From the cell containing the given text, extract its center point as [x, y] coordinate. 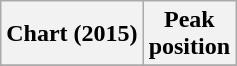
Chart (2015) [72, 34]
Peakposition [189, 34]
